Provide the (x, y) coordinate of the cell's center where the given text is located.  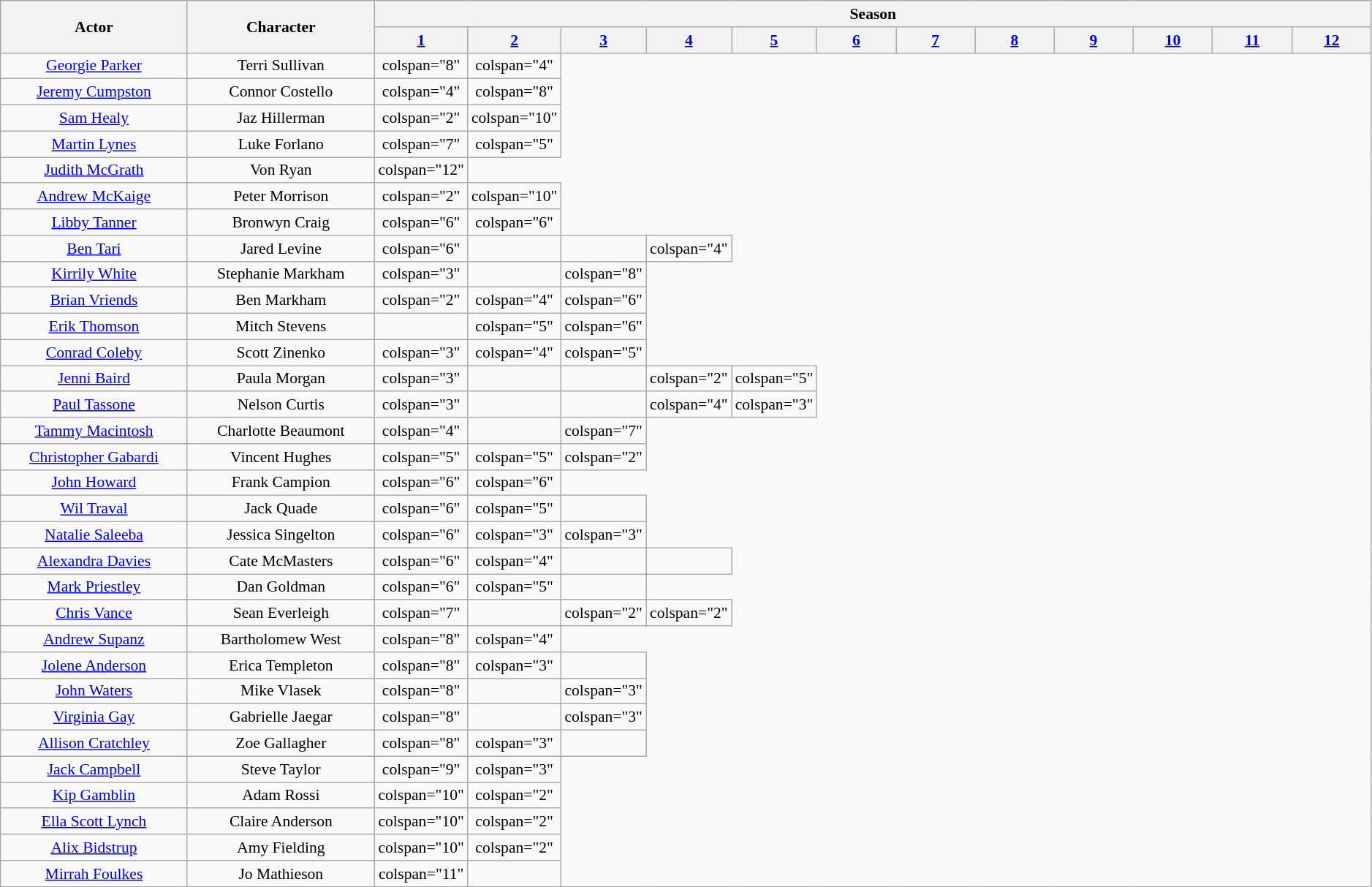
Von Ryan (281, 170)
colspan="11" (421, 874)
11 (1253, 40)
Erik Thomson (94, 327)
Mark Priestley (94, 587)
Amy Fielding (281, 848)
Andrew Supanz (94, 639)
Paul Tassone (94, 405)
Libby Tanner (94, 222)
Claire Anderson (281, 822)
Jenni Baird (94, 379)
Nelson Curtis (281, 405)
Alix Bidstrup (94, 848)
colspan="9" (421, 769)
Zoe Gallagher (281, 744)
2 (515, 40)
Sam Healy (94, 118)
Georgie Parker (94, 66)
8 (1015, 40)
Mitch Stevens (281, 327)
Andrew McKaige (94, 197)
Ella Scott Lynch (94, 822)
Jared Levine (281, 249)
Jack Quade (281, 509)
Sean Everleigh (281, 614)
Virginia Gay (94, 717)
Chris Vance (94, 614)
John Waters (94, 691)
Erica Templeton (281, 665)
Bartholomew West (281, 639)
Adam Rossi (281, 796)
Luke Forlano (281, 144)
4 (689, 40)
12 (1332, 40)
Actor (94, 26)
Connor Costello (281, 92)
Peter Morrison (281, 197)
Kip Gamblin (94, 796)
Jolene Anderson (94, 665)
Brian Vriends (94, 301)
1 (421, 40)
Frank Campion (281, 483)
Kirrily White (94, 274)
Natalie Saleeba (94, 535)
Tammy Macintosh (94, 431)
Alexandra Davies (94, 561)
Mirrah Foulkes (94, 874)
5 (775, 40)
9 (1094, 40)
Wil Traval (94, 509)
Ben Tari (94, 249)
3 (604, 40)
Judith McGrath (94, 170)
7 (936, 40)
Cate McMasters (281, 561)
Jaz Hillerman (281, 118)
Dan Goldman (281, 587)
Allison Cratchley (94, 744)
Jeremy Cumpston (94, 92)
Terri Sullivan (281, 66)
Christopher Gabardi (94, 457)
Vincent Hughes (281, 457)
Conrad Coleby (94, 352)
Scott Zinenko (281, 352)
Jessica Singelton (281, 535)
Bronwyn Craig (281, 222)
Jack Campbell (94, 769)
Gabrielle Jaegar (281, 717)
Ben Markham (281, 301)
Paula Morgan (281, 379)
10 (1172, 40)
Season (873, 14)
colspan="12" (421, 170)
Charlotte Beaumont (281, 431)
John Howard (94, 483)
6 (856, 40)
Character (281, 26)
Steve Taylor (281, 769)
Jo Mathieson (281, 874)
Stephanie Markham (281, 274)
Martin Lynes (94, 144)
Mike Vlasek (281, 691)
